Extract the [x, y] coordinate from the center of the cell holding the provided text.  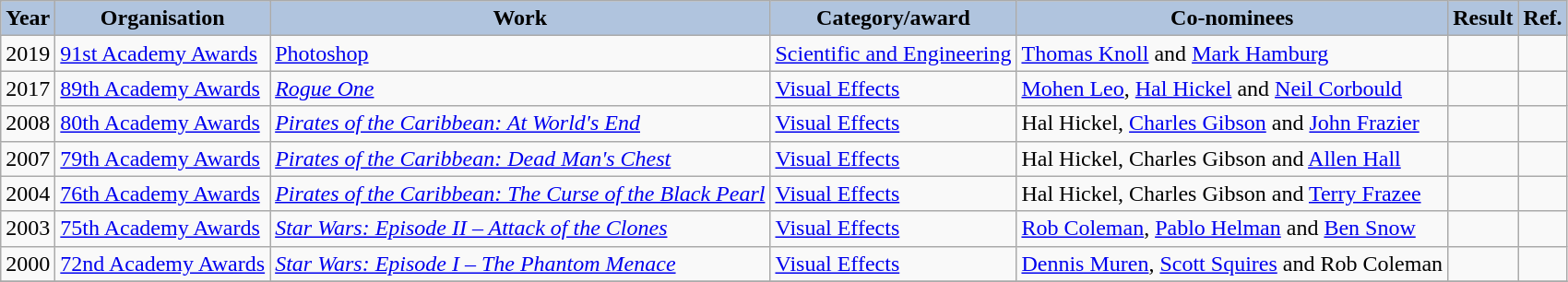
Star Wars: Episode I – The Phantom Menace [520, 264]
Rob Coleman, Pablo Helman and Ben Snow [1232, 229]
Organisation [162, 18]
Hal Hickel, Charles Gibson and Terry Frazee [1232, 194]
Result [1483, 18]
Co-nominees [1232, 18]
2008 [28, 123]
76th Academy Awards [162, 194]
Dennis Muren, Scott Squires and Rob Coleman [1232, 264]
Ref. [1542, 18]
Year [28, 18]
Thomas Knoll and Mark Hamburg [1232, 53]
2019 [28, 53]
Rogue One [520, 88]
Pirates of the Caribbean: Dead Man's Chest [520, 159]
Mohen Leo, Hal Hickel and Neil Corbould [1232, 88]
Photoshop [520, 53]
72nd Academy Awards [162, 264]
2004 [28, 194]
79th Academy Awards [162, 159]
Star Wars: Episode II – Attack of the Clones [520, 229]
80th Academy Awards [162, 123]
2000 [28, 264]
75th Academy Awards [162, 229]
Category/award [893, 18]
Hal Hickel, Charles Gibson and Allen Hall [1232, 159]
89th Academy Awards [162, 88]
Work [520, 18]
Scientific and Engineering [893, 53]
2003 [28, 229]
2017 [28, 88]
Hal Hickel, Charles Gibson and John Frazier [1232, 123]
91st Academy Awards [162, 53]
2007 [28, 159]
Pirates of the Caribbean: At World's End [520, 123]
Pirates of the Caribbean: The Curse of the Black Pearl [520, 194]
